Find where the given text appears and provide that cell's center as (X, Y) coordinate. 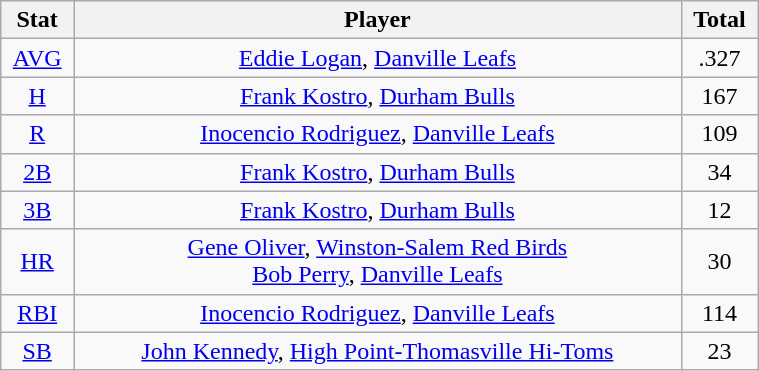
AVG (38, 58)
30 (719, 262)
Stat (38, 20)
109 (719, 134)
3B (38, 210)
2B (38, 172)
34 (719, 172)
Eddie Logan, Danville Leafs (378, 58)
23 (719, 351)
Player (378, 20)
.327 (719, 58)
RBI (38, 313)
12 (719, 210)
John Kennedy, High Point-Thomasville Hi-Toms (378, 351)
R (38, 134)
H (38, 96)
SB (38, 351)
Gene Oliver, Winston-Salem Red Birds Bob Perry, Danville Leafs (378, 262)
Total (719, 20)
HR (38, 262)
114 (719, 313)
167 (719, 96)
